Extract the (x, y) coordinate from the center of the cell holding the provided text.  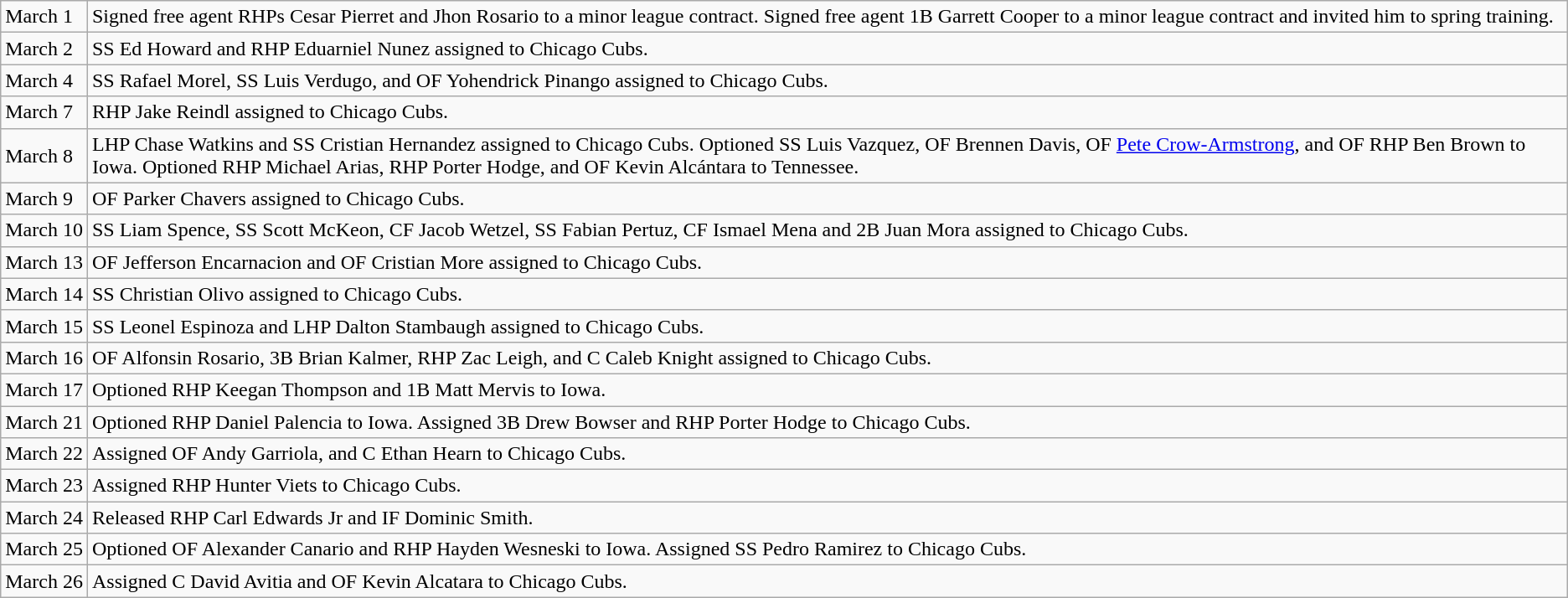
Assigned RHP Hunter Viets to Chicago Cubs. (828, 486)
SS Rafael Morel, SS Luis Verdugo, and OF Yohendrick Pinango assigned to Chicago Cubs. (828, 80)
Released RHP Carl Edwards Jr and IF Dominic Smith. (828, 518)
March 15 (44, 326)
March 7 (44, 112)
March 9 (44, 198)
March 24 (44, 518)
SS Liam Spence, SS Scott McKeon, CF Jacob Wetzel, SS Fabian Pertuz, CF Ismael Mena and 2B Juan Mora assigned to Chicago Cubs. (828, 230)
Optioned OF Alexander Canario and RHP Hayden Wesneski to Iowa. Assigned SS Pedro Ramirez to Chicago Cubs. (828, 549)
March 2 (44, 49)
March 10 (44, 230)
March 21 (44, 421)
SS Christian Olivo assigned to Chicago Cubs. (828, 294)
OF Parker Chavers assigned to Chicago Cubs. (828, 198)
Optioned RHP Daniel Palencia to Iowa. Assigned 3B Drew Bowser and RHP Porter Hodge to Chicago Cubs. (828, 421)
March 22 (44, 454)
March 8 (44, 156)
March 23 (44, 486)
OF Jefferson Encarnacion and OF Cristian More assigned to Chicago Cubs. (828, 262)
March 17 (44, 389)
Assigned OF Andy Garriola, and C Ethan Hearn to Chicago Cubs. (828, 454)
March 14 (44, 294)
SS Ed Howard and RHP Eduarniel Nunez assigned to Chicago Cubs. (828, 49)
Optioned RHP Keegan Thompson and 1B Matt Mervis to Iowa. (828, 389)
OF Alfonsin Rosario, 3B Brian Kalmer, RHP Zac Leigh, and C Caleb Knight assigned to Chicago Cubs. (828, 358)
March 4 (44, 80)
March 13 (44, 262)
RHP Jake Reindl assigned to Chicago Cubs. (828, 112)
SS Leonel Espinoza and LHP Dalton Stambaugh assigned to Chicago Cubs. (828, 326)
March 26 (44, 581)
Assigned C David Avitia and OF Kevin Alcatara to Chicago Cubs. (828, 581)
March 16 (44, 358)
March 1 (44, 17)
March 25 (44, 549)
